Output the (X, Y) coordinate of the center of the cell containing the given text.  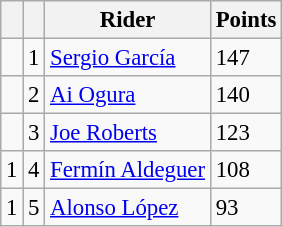
Fermín Aldeguer (128, 170)
108 (246, 170)
93 (246, 208)
Rider (128, 20)
123 (246, 133)
147 (246, 58)
3 (34, 133)
5 (34, 208)
Ai Ogura (128, 95)
Joe Roberts (128, 133)
140 (246, 95)
Alonso López (128, 208)
Points (246, 20)
4 (34, 170)
Sergio García (128, 58)
2 (34, 95)
